Find where the given text appears and provide that cell's center as [x, y] coordinate. 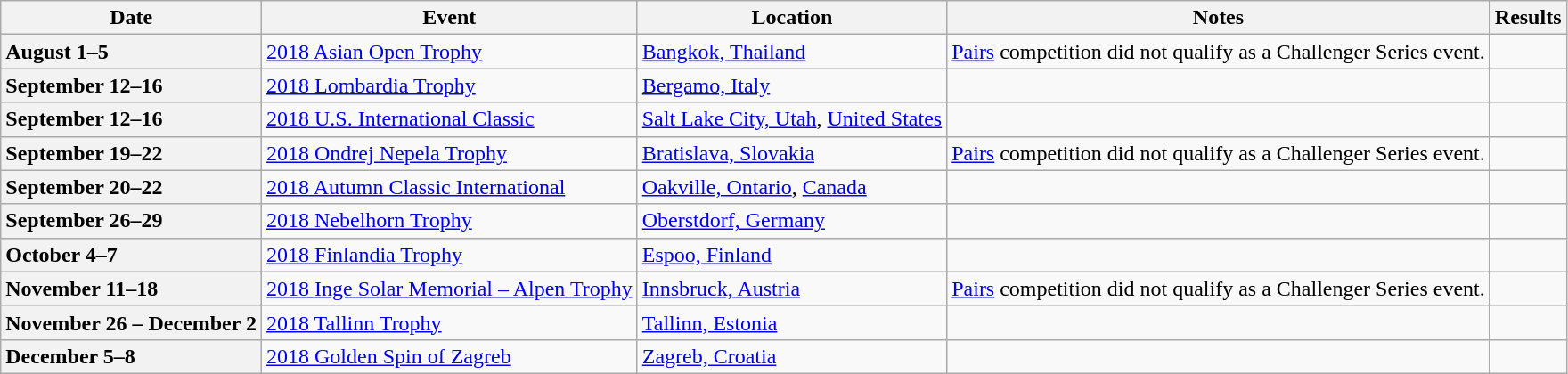
Salt Lake City, Utah, United States [791, 119]
2018 Nebelhorn Trophy [450, 221]
2018 Tallinn Trophy [450, 322]
2018 Ondrej Nepela Trophy [450, 153]
Tallinn, Estonia [791, 322]
Results [1528, 18]
September 19–22 [132, 153]
2018 Finlandia Trophy [450, 255]
November 26 – December 2 [132, 322]
Innsbruck, Austria [791, 289]
September 26–29 [132, 221]
October 4–7 [132, 255]
Bratislava, Slovakia [791, 153]
Event [450, 18]
2018 Inge Solar Memorial – Alpen Trophy [450, 289]
November 11–18 [132, 289]
Notes [1219, 18]
Espoo, Finland [791, 255]
2018 Asian Open Trophy [450, 52]
2018 Golden Spin of Zagreb [450, 356]
Location [791, 18]
Oberstdorf, Germany [791, 221]
December 5–8 [132, 356]
Oakville, Ontario, Canada [791, 187]
Bangkok, Thailand [791, 52]
August 1–5 [132, 52]
September 20–22 [132, 187]
Bergamo, Italy [791, 85]
2018 U.S. International Classic [450, 119]
2018 Lombardia Trophy [450, 85]
2018 Autumn Classic International [450, 187]
Zagreb, Croatia [791, 356]
Date [132, 18]
